Identify which cell holds the provided text, then report its [X, Y] central coordinate. 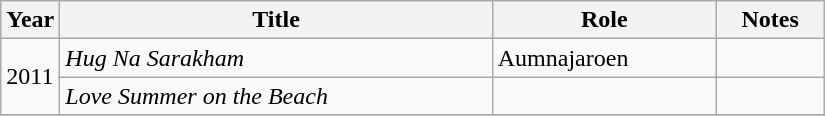
Year [30, 20]
Title [276, 20]
Aumnajaroen [604, 58]
2011 [30, 77]
Hug Na Sarakham [276, 58]
Notes [770, 20]
Role [604, 20]
Love Summer on the Beach [276, 96]
